Output the (x, y) coordinate of the center of the cell containing the given text.  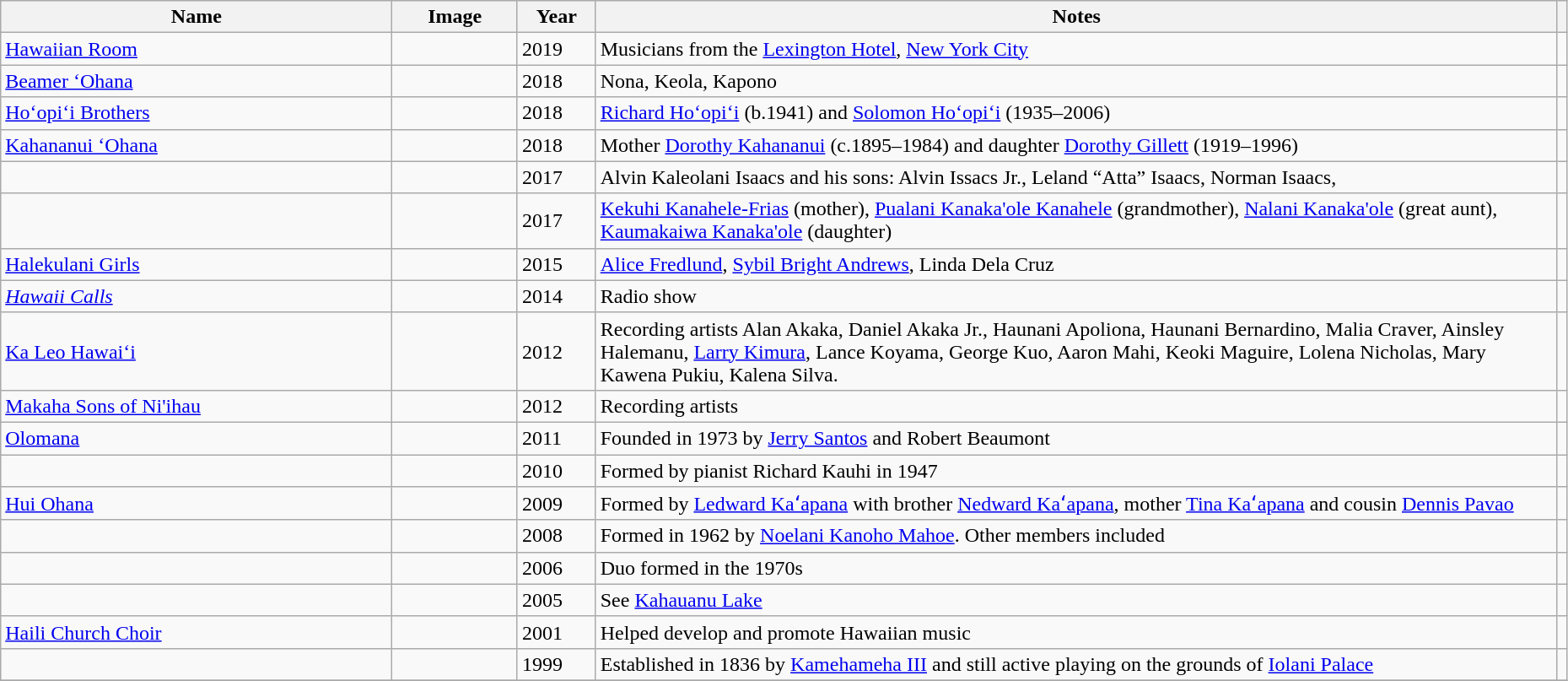
Established in 1836 by Kamehameha III and still active playing on the grounds of Iolani Palace (1076, 664)
Image (455, 17)
2014 (557, 296)
Duo formed in the 1970s (1076, 568)
Formed in 1962 by Noelani Kanoho Mahoe. Other members included (1076, 536)
2005 (557, 600)
Founded in 1973 by Jerry Santos and Robert Beaumont (1076, 438)
Alvin Kaleolani Isaacs and his sons: Alvin Issacs Jr., Leland “Atta” Isaacs, Norman Isaacs, (1076, 177)
Radio show (1076, 296)
1999 (557, 664)
Halekulani Girls (197, 264)
Beamer ‘Ohana (197, 81)
Formed by pianist Richard Kauhi in 1947 (1076, 470)
2015 (557, 264)
Year (557, 17)
Notes (1076, 17)
Hawaiian Room (197, 49)
Helped develop and promote Hawaiian music (1076, 632)
See Kahauanu Lake (1076, 600)
Kahananui ‘Ohana (197, 145)
Ka Leo Hawai‘i (197, 351)
2006 (557, 568)
Hui Ohana (197, 504)
2011 (557, 438)
Hawaii Calls (197, 296)
2009 (557, 504)
Ho‘opi‘i Brothers (197, 113)
2019 (557, 49)
2010 (557, 470)
Name (197, 17)
2008 (557, 536)
Mother Dorothy Kahananui (c.1895–1984) and daughter Dorothy Gillett (1919–1996) (1076, 145)
Kekuhi Kanahele-Frias (mother), Pualani Kanaka'ole Kanahele (grandmother), Nalani Kanaka'ole (great aunt), Kaumakaiwa Kanaka'ole (daughter) (1076, 221)
Formed by Ledward Kaʻapana with brother Nedward Kaʻapana, mother Tina Kaʻapana and cousin Dennis Pavao (1076, 504)
Alice Fredlund, Sybil Bright Andrews, Linda Dela Cruz (1076, 264)
Musicians from the Lexington Hotel, New York City (1076, 49)
Recording artists (1076, 406)
Makaha Sons of Ni'ihau (197, 406)
Nona, Keola, Kapono (1076, 81)
Olomana (197, 438)
Richard Ho‘opi‘i (b.1941) and Solomon Ho‘opi‘i (1935–2006) (1076, 113)
Haili Church Choir (197, 632)
2001 (557, 632)
